Extract the [x, y] coordinate from the center of the cell holding the provided text.  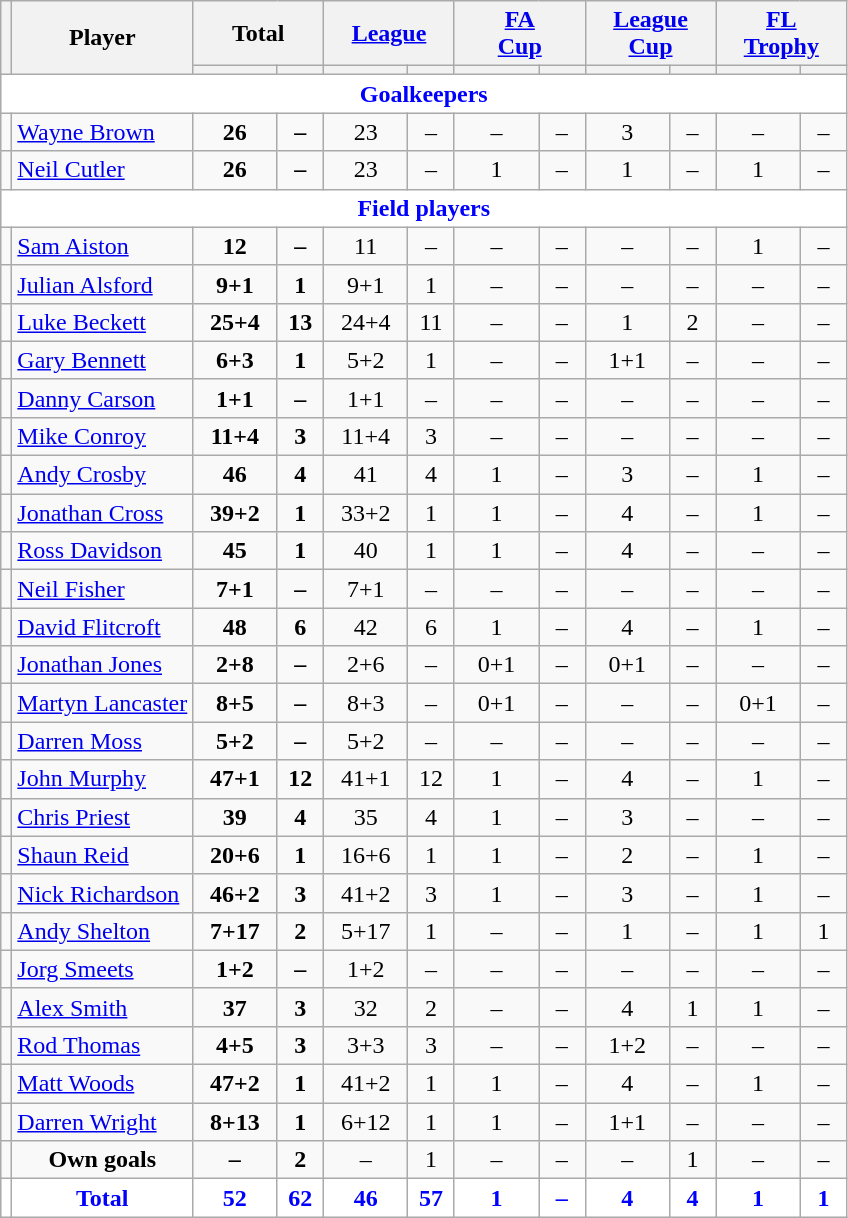
46+2 [235, 893]
Sam Aiston [102, 246]
Rod Thomas [102, 1046]
42 [366, 627]
39+2 [235, 513]
Jorg Smeets [102, 969]
FACup [520, 34]
Field players [424, 208]
Own goals [102, 1160]
8+13 [235, 1122]
8+3 [366, 703]
57 [432, 1198]
Jonathan Cross [102, 513]
Neil Fisher [102, 589]
25+4 [235, 322]
24+4 [366, 322]
52 [235, 1198]
41+1 [366, 779]
Neil Cutler [102, 170]
62 [300, 1198]
4+5 [235, 1046]
Darren Moss [102, 741]
Luke Beckett [102, 322]
33+2 [366, 513]
Chris Priest [102, 817]
2+6 [366, 665]
8+5 [235, 703]
6+12 [366, 1122]
Andy Crosby [102, 475]
3+3 [366, 1046]
16+6 [366, 855]
Nick Richardson [102, 893]
20+6 [235, 855]
Martyn Lancaster [102, 703]
47+2 [235, 1084]
Wayne Brown [102, 132]
David Flitcroft [102, 627]
Mike Conroy [102, 437]
48 [235, 627]
FLTrophy [782, 34]
League [390, 34]
Andy Shelton [102, 931]
Gary Bennett [102, 360]
32 [366, 1007]
Matt Woods [102, 1084]
Ross Davidson [102, 551]
Darren Wright [102, 1122]
Danny Carson [102, 398]
Alex Smith [102, 1007]
Goalkeepers [424, 94]
13 [300, 322]
41 [366, 475]
40 [366, 551]
2+8 [235, 665]
35 [366, 817]
Player [102, 38]
Jonathan Jones [102, 665]
37 [235, 1007]
39 [235, 817]
John Murphy [102, 779]
5+17 [366, 931]
45 [235, 551]
47+1 [235, 779]
Shaun Reid [102, 855]
LeagueCup [650, 34]
Julian Alsford [102, 284]
7+17 [235, 931]
6+3 [235, 360]
